Pinpoint the cell where the given text exists, returning its (X, Y) midpoint coordinate. 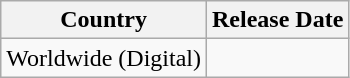
Release Date (278, 20)
Country (104, 20)
Worldwide (Digital) (104, 58)
